Locate the cell with the specified text and output its [x, y] center coordinate. 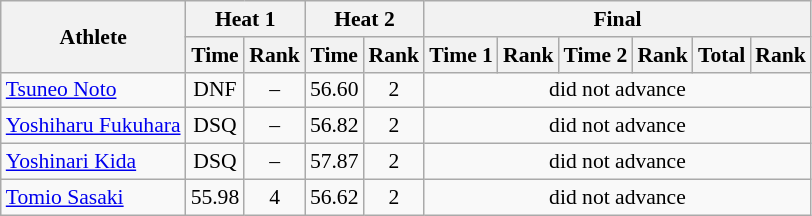
4 [274, 197]
Yoshinari Kida [94, 162]
57.87 [334, 162]
Final [618, 19]
Yoshiharu Fukuhara [94, 126]
Time 1 [461, 55]
Heat 1 [246, 19]
Heat 2 [364, 19]
Athlete [94, 36]
56.62 [334, 197]
Tomio Sasaki [94, 197]
DNF [216, 90]
56.82 [334, 126]
Time 2 [596, 55]
Total [722, 55]
Tsuneo Noto [94, 90]
56.60 [334, 90]
55.98 [216, 197]
